Capture the cell that displays the provided text and extract its [X, Y] central coordinate. 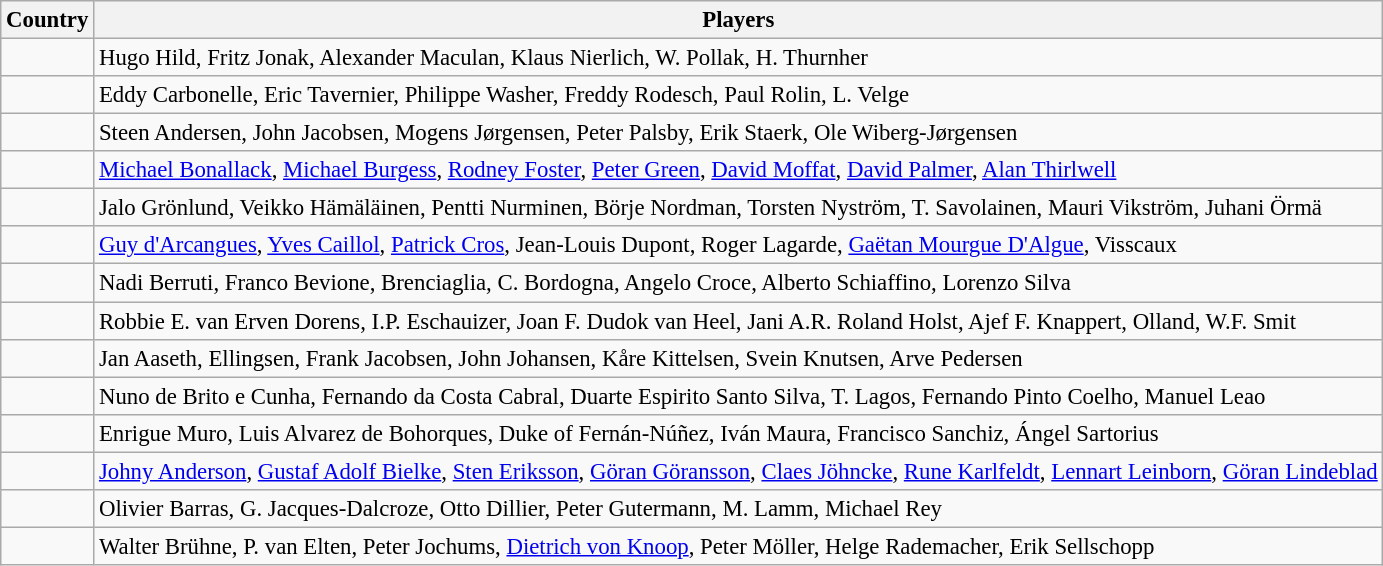
Michael Bonallack, Michael Burgess, Rodney Foster, Peter Green, David Moffat, David Palmer, Alan Thirlwell [738, 170]
Nadi Berruti, Franco Bevione, Brenciaglia, C. Bordogna, Angelo Croce, Alberto Schiaffino, Lorenzo Silva [738, 283]
Nuno de Brito e Cunha, Fernando da Costa Cabral, Duarte Espirito Santo Silva, T. Lagos, Fernando Pinto Coelho, Manuel Leao [738, 396]
Enrigue Muro, Luis Alvarez de Bohorques, Duke of Fernán-Núñez, Iván Maura, Francisco Sanchiz, Ángel Sartorius [738, 433]
Johny Anderson, Gustaf Adolf Bielke, Sten Eriksson, Göran Göransson, Claes Jöhncke, Rune Karlfeldt, Lennart Leinborn, Göran Lindeblad [738, 471]
Hugo Hild, Fritz Jonak, Alexander Maculan, Klaus Nierlich, W. Pollak, H. Thurnher [738, 58]
Jalo Grönlund, Veikko Hämäläinen, Pentti Nurminen, Börje Nordman, Torsten Nyström, T. Savolainen, Mauri Vikström, Juhani Örmä [738, 208]
Walter Brühne, P. van Elten, Peter Jochums, Dietrich von Knoop, Peter Möller, Helge Rademacher, Erik Sellschopp [738, 546]
Olivier Barras, G. Jacques-Dalcroze, Otto Dillier, Peter Gutermann, M. Lamm, Michael Rey [738, 509]
Players [738, 20]
Guy d'Arcangues, Yves Caillol, Patrick Cros, Jean-Louis Dupont, Roger Lagarde, Gaëtan Mourgue D'Algue, Visscaux [738, 245]
Country [48, 20]
Steen Andersen, John Jacobsen, Mogens Jørgensen, Peter Palsby, Erik Staerk, Ole Wiberg-Jørgensen [738, 133]
Robbie E. van Erven Dorens, I.P. Eschauizer, Joan F. Dudok van Heel, Jani A.R. Roland Holst, Ajef F. Knappert, Olland, W.F. Smit [738, 321]
Eddy Carbonelle, Eric Tavernier, Philippe Washer, Freddy Rodesch, Paul Rolin, L. Velge [738, 95]
Jan Aaseth, Ellingsen, Frank Jacobsen, John Johansen, Kåre Kittelsen, Svein Knutsen, Arve Pedersen [738, 358]
